Extract the (x, y) coordinate from the center of the cell holding the provided text.  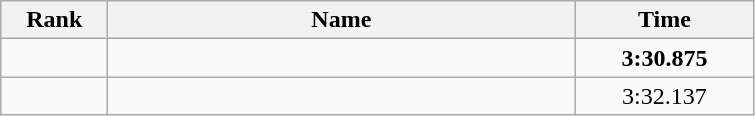
Name (342, 20)
Rank (54, 20)
Time (664, 20)
3:30.875 (664, 58)
3:32.137 (664, 96)
